Return the (X, Y) coordinate for the center point of the cell that contains the specified text.  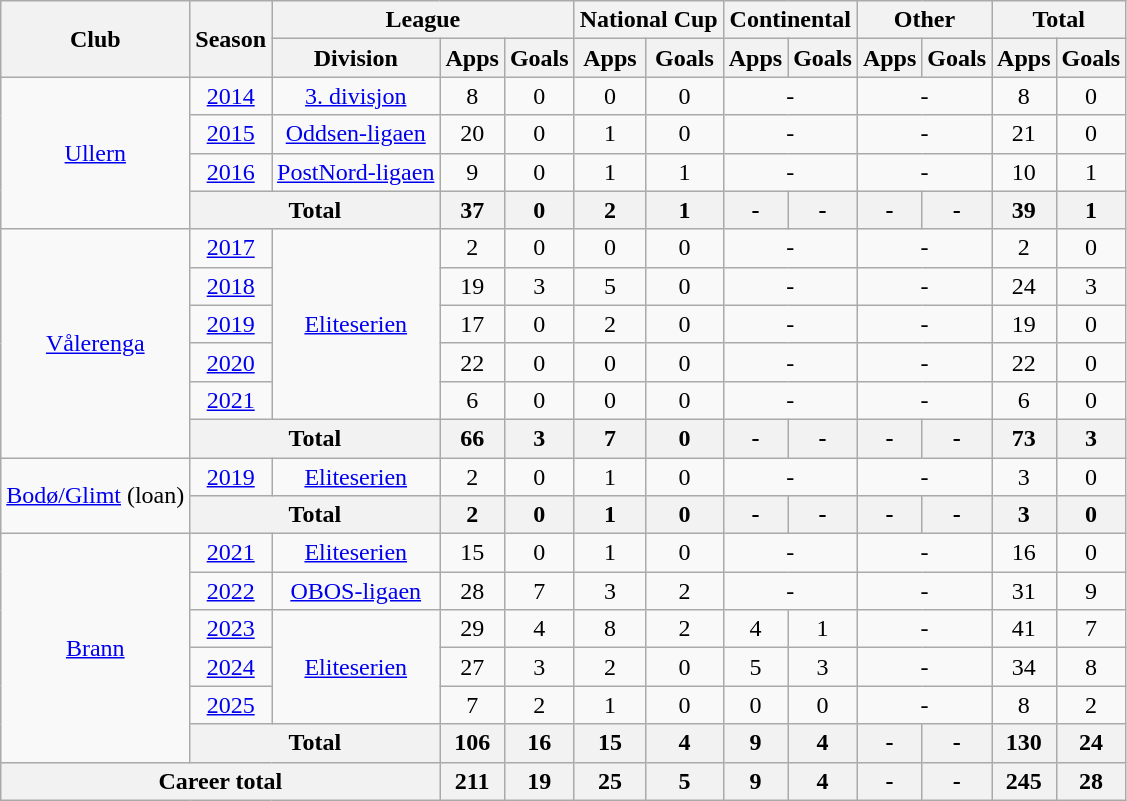
2024 (231, 667)
73 (1024, 438)
Division (356, 58)
OBOS-ligaen (356, 591)
66 (472, 438)
211 (472, 781)
Oddsen-ligaen (356, 134)
Continental (790, 20)
2015 (231, 134)
Career total (220, 781)
29 (472, 629)
2016 (231, 172)
17 (472, 324)
10 (1024, 172)
37 (472, 210)
21 (1024, 134)
2014 (231, 96)
Bodø/Glimt (loan) (96, 496)
106 (472, 743)
League (424, 20)
130 (1024, 743)
Ullern (96, 153)
34 (1024, 667)
2020 (231, 362)
39 (1024, 210)
31 (1024, 591)
41 (1024, 629)
2017 (231, 248)
Brann (96, 648)
PostNord-ligaen (356, 172)
National Cup (648, 20)
25 (610, 781)
20 (472, 134)
Vålerenga (96, 343)
2018 (231, 286)
2023 (231, 629)
3. divisjon (356, 96)
27 (472, 667)
Other (924, 20)
Club (96, 39)
2025 (231, 705)
Season (231, 39)
245 (1024, 781)
2022 (231, 591)
